For the text-containing cell, return its midpoint in [X, Y] coordinate format. 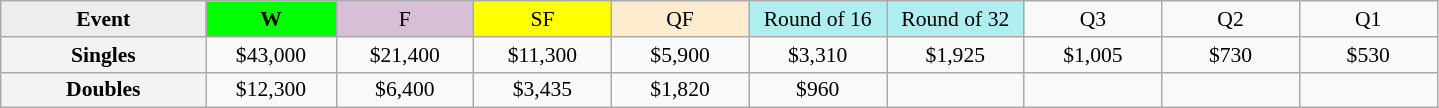
SF [543, 19]
$21,400 [405, 55]
W [271, 19]
Q3 [1093, 19]
$3,435 [543, 90]
$43,000 [271, 55]
$530 [1368, 55]
$12,300 [271, 90]
$1,820 [680, 90]
$960 [818, 90]
$11,300 [543, 55]
Round of 32 [955, 19]
F [405, 19]
Q1 [1368, 19]
Event [104, 19]
$1,005 [1093, 55]
Doubles [104, 90]
$1,925 [955, 55]
$3,310 [818, 55]
Q2 [1231, 19]
Singles [104, 55]
QF [680, 19]
$6,400 [405, 90]
$5,900 [680, 55]
Round of 16 [818, 19]
$730 [1231, 55]
